Identify which cell holds the provided text, then report its (x, y) central coordinate. 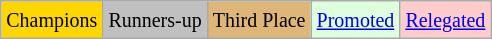
Promoted (356, 20)
Champions (52, 20)
Runners-up (155, 20)
Relegated (446, 20)
Third Place (259, 20)
